Provide the [x, y] coordinate of the cell's center where the given text is located.  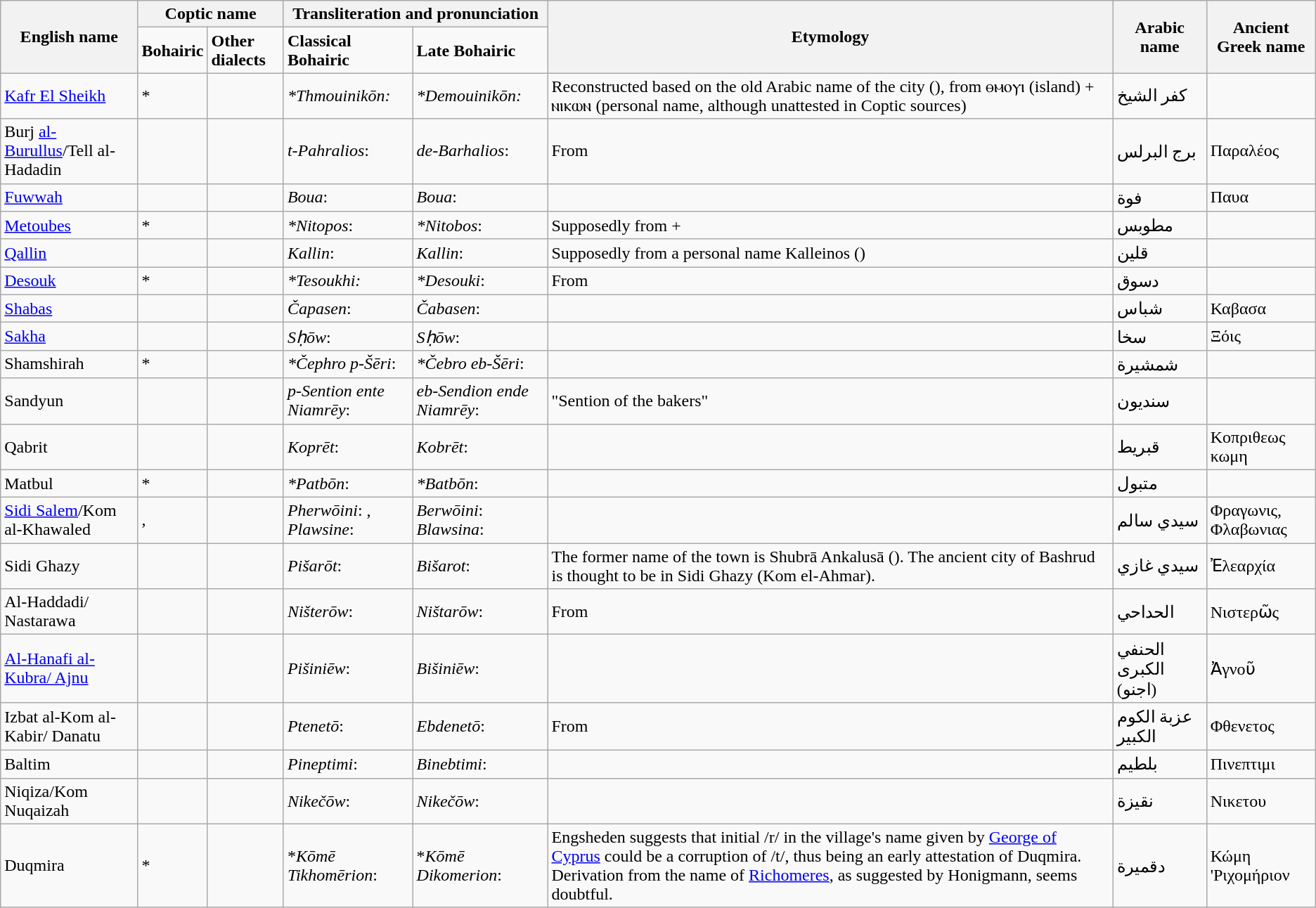
بلطيم [1160, 764]
Burj al- Burullus/Tell al-Hadadin [69, 151]
Transliteration and pronunciation [415, 14]
قلين [1160, 253]
Shabas [69, 309]
Νιστερῶς [1261, 611]
Ἀγνοῦ [1261, 669]
de-Barhalios: [480, 151]
Ništarōw: [480, 611]
Bohairic [173, 51]
نقيزة [1160, 801]
Παυα [1261, 197]
Fuwwah [69, 197]
Izbat al-Kom al-Kabir/ Danatu [69, 726]
Φραγωνις, Φλαβωνιας [1261, 520]
p-Sention ente Niamrēy: [348, 401]
قبريط [1160, 447]
Al-Haddadi/ Nastarawa [69, 611]
Νικετου [1261, 801]
برج البرلس [1160, 151]
Qabrit [69, 447]
Pineptimi: [348, 764]
Pišarōt: [348, 566]
*Batbōn: [480, 484]
دقميرة [1160, 866]
مطوبس [1160, 226]
Sidi Salem/Kom al-Khawaled [69, 520]
Κοπριθεως κωμη [1261, 447]
متبول [1160, 484]
دسوق [1160, 281]
t-Pahralios: [348, 151]
Ptenetō: [348, 726]
سخا [1160, 337]
, [173, 520]
Sidi Ghazy [69, 566]
Supposedly from a personal name Kalleinos () [830, 253]
Koprēt: [348, 447]
Čabasen: [480, 309]
Qallin [69, 253]
Ništerōw: [348, 611]
*Nitopos: [348, 226]
Sakha [69, 337]
Pherwōini: , Plawsine: [348, 520]
*Kōmē Dikomerion: [480, 866]
Berwōini: Blawsina: [480, 520]
Ancient Greek name [1261, 37]
Ξόις [1261, 337]
*Patbōn: [348, 484]
*Thmouinikōn: [348, 96]
*Demouinikōn: [480, 96]
Desouk [69, 281]
Παραλέος [1261, 151]
شباس [1160, 309]
Kobrēt: [480, 447]
Matbul [69, 484]
سيدي غازي [1160, 566]
Ἐλεαρχία [1261, 566]
Other dialects [245, 51]
The former name of the town is Shubrā Ankalusā (). The ancient city of Bashrud is thought to be in Sidi Ghazy (Kom el-Ahmar). [830, 566]
الحداحي [1160, 611]
Late Bohairic [480, 51]
الحنفي الكبرى (اجنو) [1160, 669]
كفر الشيخ [1160, 96]
English name [69, 37]
Baltim [69, 764]
Pišiniēw: [348, 669]
Duqmira [69, 866]
فوة [1160, 197]
Κώμη 'Ριχομήριον [1261, 866]
شمشيرة [1160, 364]
Arabic name [1160, 37]
Πινεπτιμι [1261, 764]
*Čephro p-Šēri: [348, 364]
Καβασα [1261, 309]
*Desouki: [480, 281]
*Tesoukhi: [348, 281]
Metoubes [69, 226]
Ebdenetō: [480, 726]
Shamshirah [69, 364]
Classical Bohairic [348, 51]
Bišiniēw: [480, 669]
*Nitobos: [480, 226]
*Čebro eb-Šēri: [480, 364]
*Kōmē Tikhomērion: [348, 866]
Čapasen: [348, 309]
Coptic name [211, 14]
سيدي سالم [1160, 520]
Binebtimi: [480, 764]
Φθενετος [1261, 726]
Supposedly from + [830, 226]
Etymology [830, 37]
Al-Hanafi al-Kubra/ Ajnu [69, 669]
Reconstructed based on the old Arabic name of the city (), from ⲑⲙⲟⲩⲓ (island) + ⲛⲓⲕⲱⲛ (personal name, although unattested in Coptic sources) [830, 96]
Bišarot: [480, 566]
"Sention of the bakers" [830, 401]
سنديون [1160, 401]
عزبة الكوم الكبير [1160, 726]
Sandyun [69, 401]
Kafr El Sheikh [69, 96]
eb-Sendion ende Niamrēy: [480, 401]
Niqiza/Kom Nuqaizah [69, 801]
